Locate the cell with the specified text and output its (x, y) center coordinate. 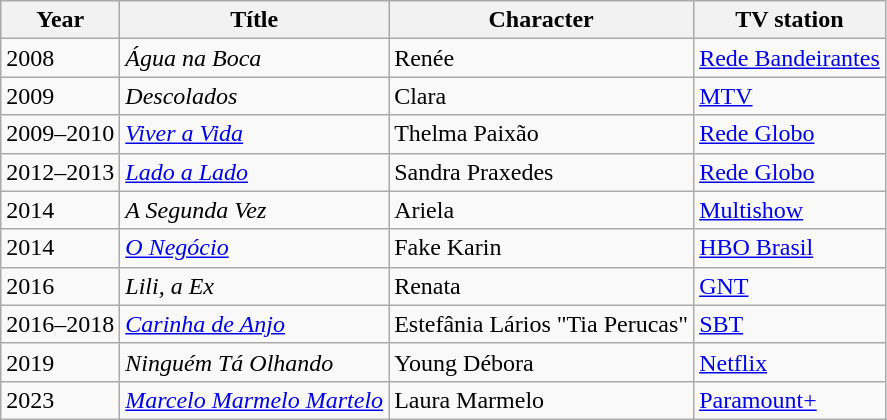
Rede Bandeirantes (790, 58)
Marcelo Marmelo Martelo (254, 400)
Year (60, 20)
2009 (60, 96)
Descolados (254, 96)
Paramount+ (790, 400)
Fake Karin (542, 248)
Ariela (542, 210)
Títle (254, 20)
2023 (60, 400)
2016–2018 (60, 324)
Viver a Vida (254, 134)
Renata (542, 286)
Estefânia Lários "Tia Perucas" (542, 324)
A Segunda Vez (254, 210)
2019 (60, 362)
Young Débora (542, 362)
2008 (60, 58)
Sandra Praxedes (542, 172)
SBT (790, 324)
Thelma Paixão (542, 134)
Lili, a Ex (254, 286)
Carinha de Anjo (254, 324)
Água na Boca (254, 58)
Netflix (790, 362)
Lado a Lado (254, 172)
Ninguém Tá Olhando (254, 362)
Multishow (790, 210)
HBO Brasil (790, 248)
Renée (542, 58)
Clara (542, 96)
TV station (790, 20)
Character (542, 20)
2016 (60, 286)
Laura Marmelo (542, 400)
MTV (790, 96)
2009–2010 (60, 134)
O Negócio (254, 248)
2012–2013 (60, 172)
GNT (790, 286)
